Pinpoint the cell where the given text exists, returning its [x, y] midpoint coordinate. 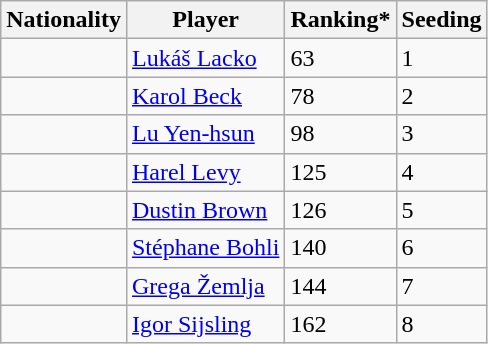
126 [340, 210]
162 [340, 324]
7 [442, 286]
Player [205, 20]
63 [340, 58]
Seeding [442, 20]
78 [340, 96]
Igor Sijsling [205, 324]
Lu Yen-hsun [205, 134]
98 [340, 134]
Dustin Brown [205, 210]
5 [442, 210]
144 [340, 286]
Lukáš Lacko [205, 58]
4 [442, 172]
140 [340, 248]
6 [442, 248]
125 [340, 172]
1 [442, 58]
Grega Žemlja [205, 286]
Nationality [64, 20]
8 [442, 324]
Stéphane Bohli [205, 248]
2 [442, 96]
Harel Levy [205, 172]
Karol Beck [205, 96]
3 [442, 134]
Ranking* [340, 20]
